Determine the (x, y) coordinate at the center of the cell enclosing the given text.  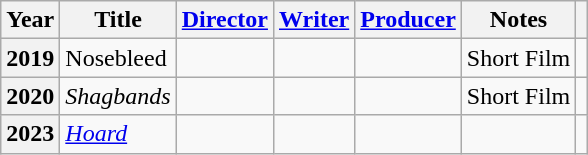
Hoard (118, 134)
2020 (30, 96)
2019 (30, 58)
Shagbands (118, 96)
Notes (518, 20)
Title (118, 20)
Producer (408, 20)
Year (30, 20)
Director (224, 20)
Writer (314, 20)
2023 (30, 134)
Nosebleed (118, 58)
